Return the [x, y] coordinate for the center point of the cell that contains the specified text.  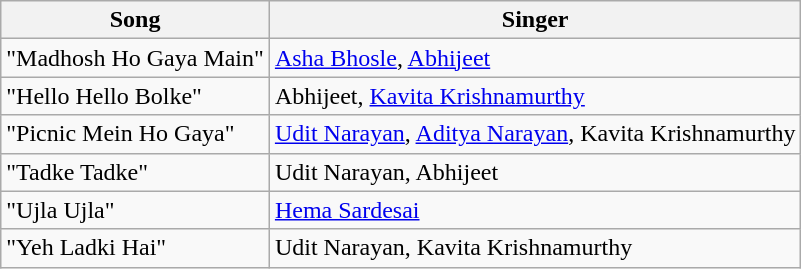
"Picnic Mein Ho Gaya" [136, 134]
Singer [535, 20]
Udit Narayan, Kavita Krishnamurthy [535, 248]
Hema Sardesai [535, 210]
Udit Narayan, Aditya Narayan, Kavita Krishnamurthy [535, 134]
Udit Narayan, Abhijeet [535, 172]
"Tadke Tadke" [136, 172]
"Yeh Ladki Hai" [136, 248]
Abhijeet, Kavita Krishnamurthy [535, 96]
"Madhosh Ho Gaya Main" [136, 58]
"Ujla Ujla" [136, 210]
"Hello Hello Bolke" [136, 96]
Song [136, 20]
Asha Bhosle, Abhijeet [535, 58]
